Scan for the cell matching the given text and deliver its [X, Y] coordinate at center. 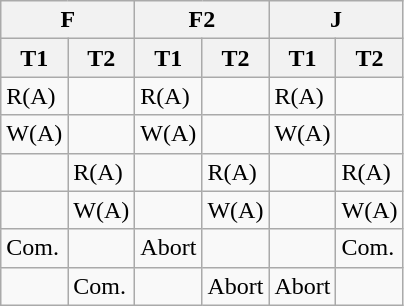
J [336, 20]
F2 [202, 20]
F [68, 20]
